Determine the [x, y] coordinate at the center of the cell enclosing the given text.  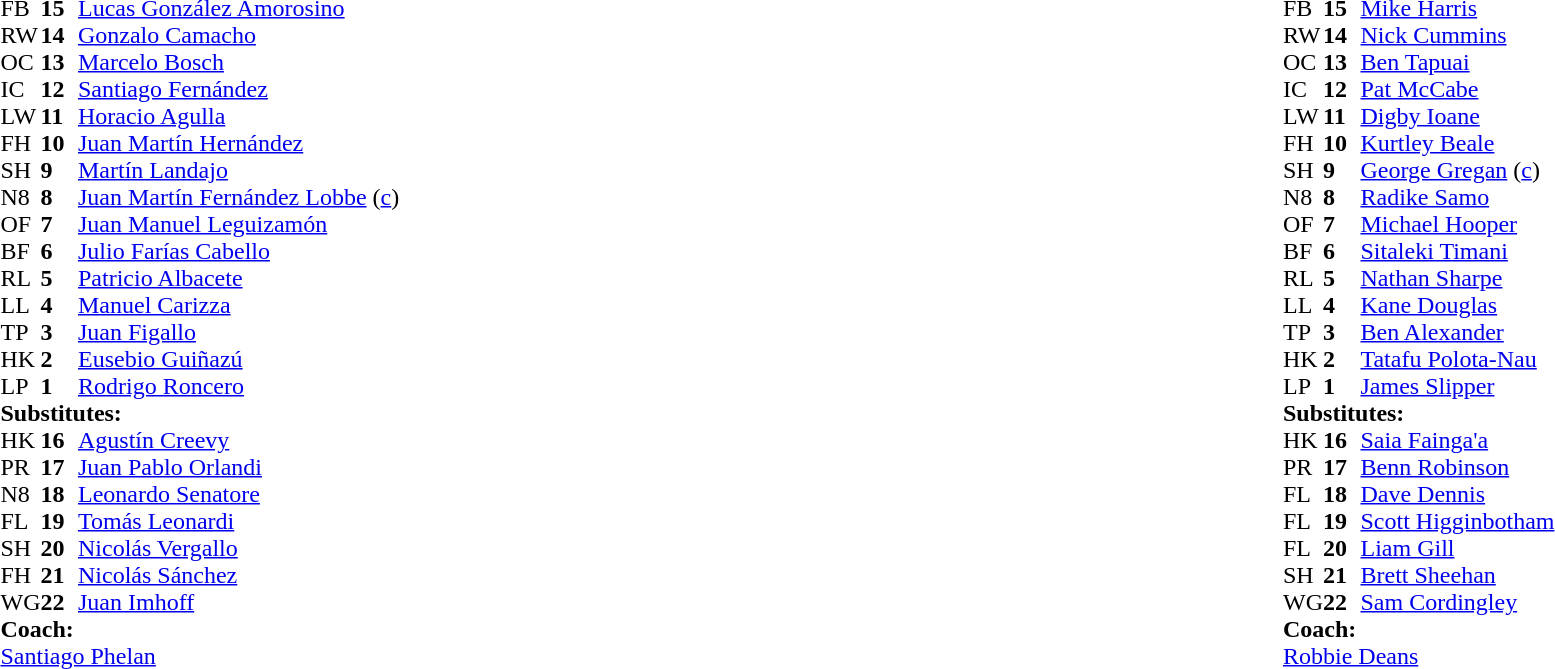
Kane Douglas [1457, 306]
George Gregan (c) [1457, 170]
Benn Robinson [1457, 468]
Kurtley Beale [1457, 144]
Nicolás Vergallo [238, 548]
Juan Pablo Orlandi [238, 468]
Agustín Creevy [238, 440]
Robbie Deans [1418, 656]
Pat McCabe [1457, 90]
Ben Tapuai [1457, 62]
Rodrigo Roncero [238, 386]
Juan Imhoff [238, 602]
Juan Martín Fernández Lobbe (c) [238, 198]
Juan Figallo [238, 332]
Leonardo Senatore [238, 494]
Juan Manuel Leguizamón [238, 224]
Marcelo Bosch [238, 62]
Tatafu Polota-Nau [1457, 360]
Scott Higginbotham [1457, 522]
Tomás Leonardi [238, 522]
James Slipper [1457, 386]
Santiago Phelan [200, 656]
Radike Samo [1457, 198]
Nicolás Sánchez [238, 576]
Brett Sheehan [1457, 576]
Julio Farías Cabello [238, 252]
Santiago Fernández [238, 90]
Horacio Agulla [238, 116]
Saia Fainga'a [1457, 440]
Liam Gill [1457, 548]
Juan Martín Hernández [238, 144]
Patricio Albacete [238, 278]
Sam Cordingley [1457, 602]
Sitaleki Timani [1457, 252]
Digby Ioane [1457, 116]
Nick Cummins [1457, 36]
Michael Hooper [1457, 224]
Manuel Carizza [238, 306]
Ben Alexander [1457, 332]
Nathan Sharpe [1457, 278]
Eusebio Guiñazú [238, 360]
Gonzalo Camacho [238, 36]
Dave Dennis [1457, 494]
Martín Landajo [238, 170]
